For the text-containing cell, return its midpoint in (X, Y) coordinate format. 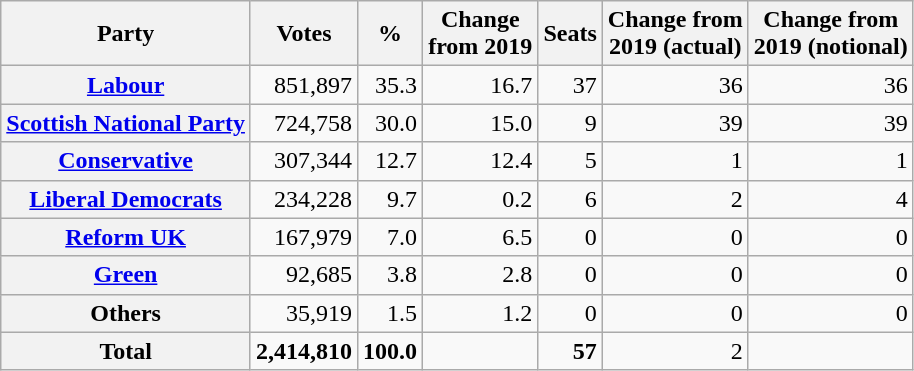
Total (126, 351)
9.7 (390, 199)
% (390, 34)
Changefrom 2019 (480, 34)
1.5 (390, 313)
100.0 (390, 351)
2.8 (480, 275)
Scottish National Party (126, 123)
35.3 (390, 85)
307,344 (304, 161)
30.0 (390, 123)
6.5 (480, 237)
167,979 (304, 237)
5 (570, 161)
Reform UK (126, 237)
57 (570, 351)
37 (570, 85)
Labour (126, 85)
12.7 (390, 161)
3.8 (390, 275)
12.4 (480, 161)
Change from2019 (notional) (830, 34)
35,919 (304, 313)
6 (570, 199)
234,228 (304, 199)
16.7 (480, 85)
Party (126, 34)
92,685 (304, 275)
Conservative (126, 161)
Others (126, 313)
Votes (304, 34)
1.2 (480, 313)
2,414,810 (304, 351)
9 (570, 123)
724,758 (304, 123)
851,897 (304, 85)
4 (830, 199)
Green (126, 275)
7.0 (390, 237)
0.2 (480, 199)
Seats (570, 34)
Liberal Democrats (126, 199)
Change from2019 (actual) (675, 34)
15.0 (480, 123)
